Output the (x, y) coordinate of the center of the cell containing the given text.  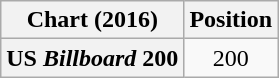
Position (231, 20)
Chart (2016) (92, 20)
US Billboard 200 (92, 58)
200 (231, 58)
